Output the [X, Y] coordinate of the center of the cell containing the given text.  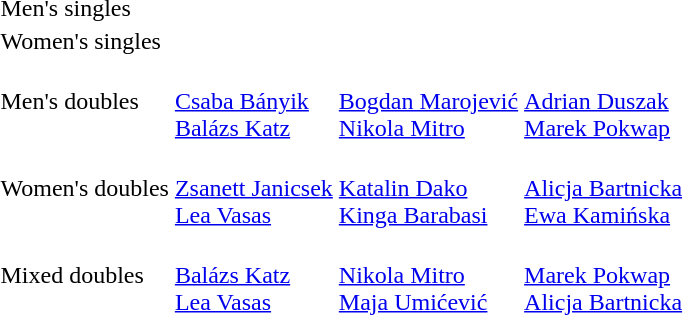
Bogdan MarojevićNikola Mitro [428, 101]
Zsanett JanicsekLea Vasas [254, 188]
Katalin DakoKinga Barabasi [428, 188]
Csaba BányikBalázs Katz [254, 101]
